Search for the cell housing the specified text and yield its (x, y) center coordinate. 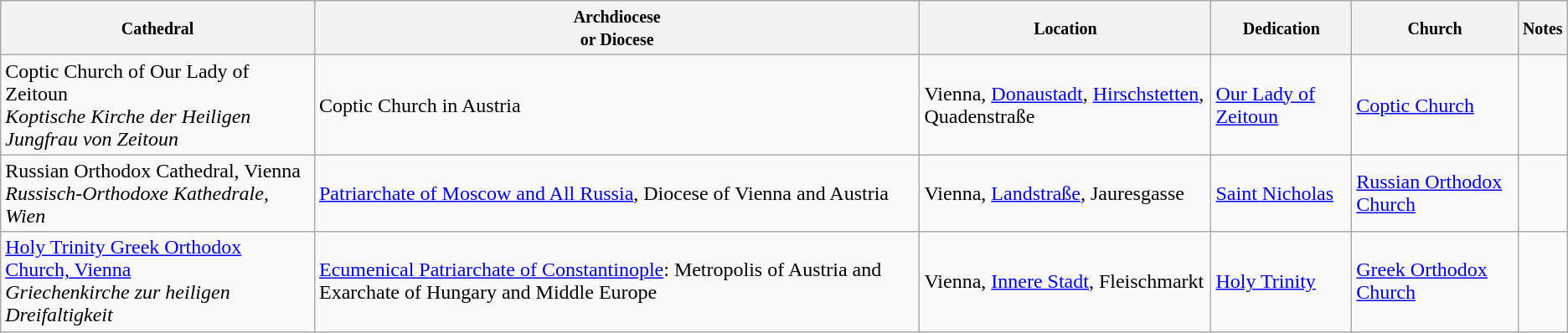
Our Lady of Zeitoun (1282, 105)
Location (1065, 28)
Greek Orthodox Church (1436, 281)
Coptic Church in Austria (616, 105)
Coptic Church of Our Lady of ZeitounKoptische Kirche der Heiligen Jungfrau von Zeitoun (157, 105)
Holy Trinity (1282, 281)
Saint Nicholas (1282, 193)
Archdioceseor Diocese (616, 28)
Russian Orthodox Church (1436, 193)
Ecumenical Patriarchate of Constantinople: Metropolis of Austria and Exarchate of Hungary and Middle Europe (616, 281)
Vienna, Landstraße, Jauresgasse (1065, 193)
Church (1436, 28)
Dedication (1282, 28)
Coptic Church (1436, 105)
Notes (1543, 28)
Patriarchate of Moscow and All Russia, Diocese of Vienna and Austria (616, 193)
Vienna, Innere Stadt, Fleischmarkt (1065, 281)
Cathedral (157, 28)
Vienna, Donaustadt, Hirschstetten, Quadenstraße (1065, 105)
Holy Trinity Greek Orthodox Church, ViennaGriechenkirche zur heiligen Dreifaltigkeit (157, 281)
Russian Orthodox Cathedral, ViennaRussisch-Orthodoxe Kathedrale, Wien (157, 193)
